Find where the given text appears and provide that cell's center as (x, y) coordinate. 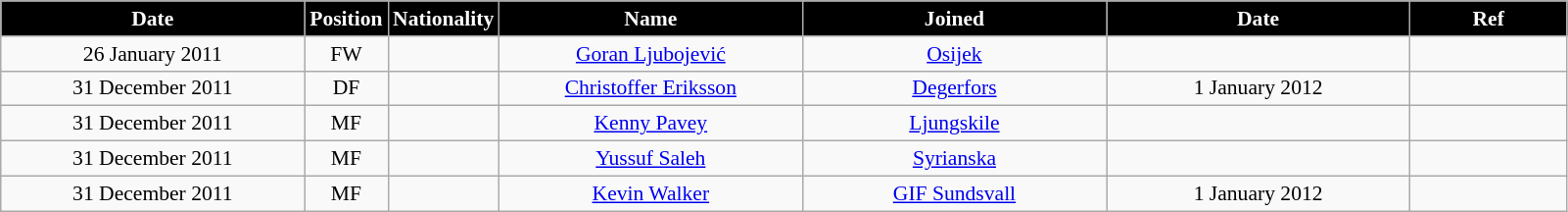
Goran Ljubojević (650, 54)
Christoffer Eriksson (650, 88)
Degerfors (954, 88)
FW (347, 54)
Ljungskile (954, 124)
Joined (954, 19)
Yussuf Saleh (650, 159)
Syrianska (954, 159)
Position (347, 19)
Kevin Walker (650, 193)
Osijek (954, 54)
Name (650, 19)
Ref (1489, 19)
GIF Sundsvall (954, 193)
DF (347, 88)
26 January 2011 (153, 54)
Nationality (443, 19)
Kenny Pavey (650, 124)
